From the cell containing the given text, extract its center point as [X, Y] coordinate. 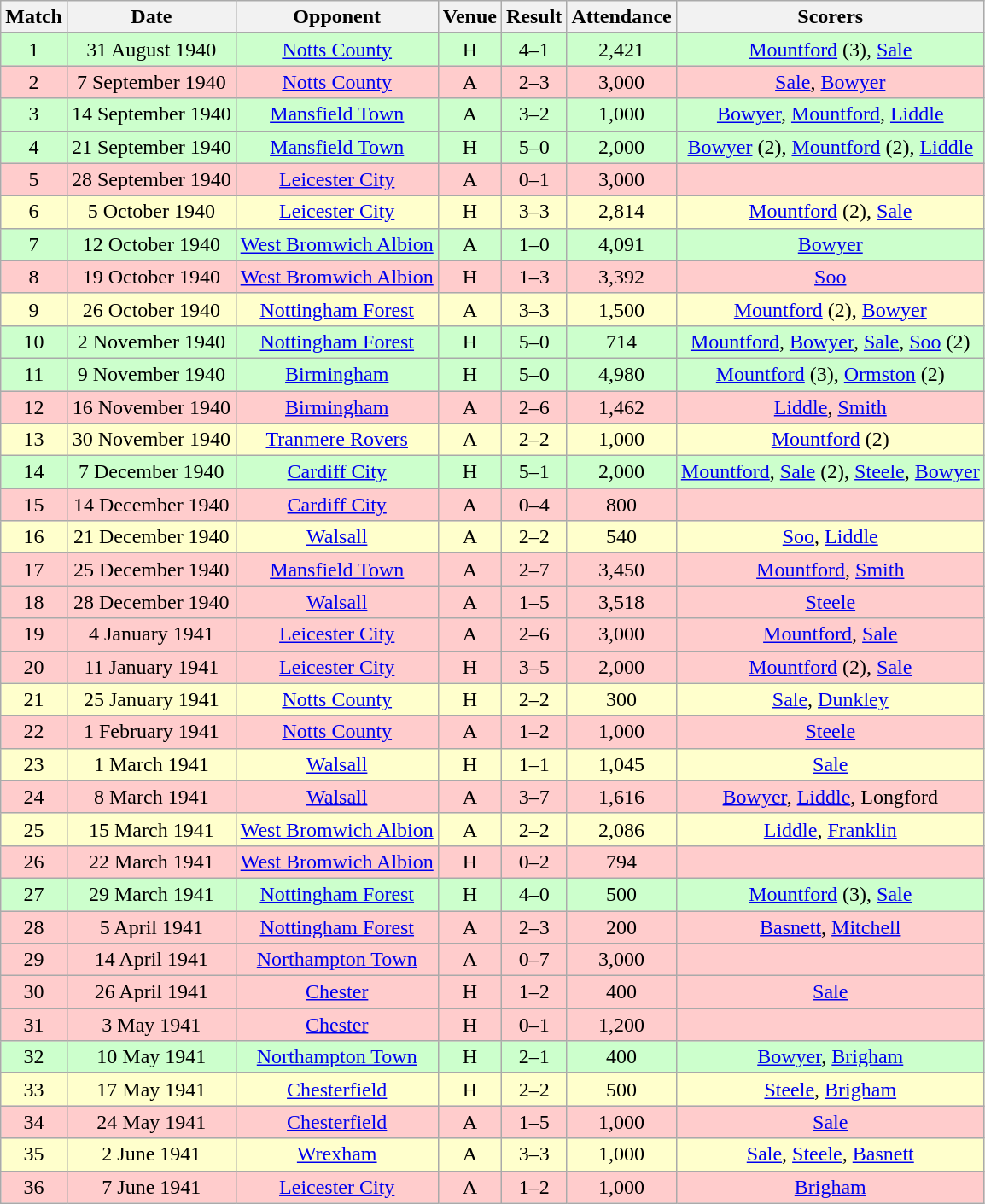
0–7 [533, 960]
3–7 [533, 797]
35 [34, 1154]
14 [34, 472]
Bowyer, Liddle, Longford [830, 797]
1 February 1941 [151, 732]
29 [34, 960]
Sale, Steele, Basnett [830, 1154]
25 January 1941 [151, 699]
Bowyer [830, 244]
16 [34, 537]
Bowyer, Brigham [830, 1057]
30 [34, 992]
5 [34, 179]
Wrexham [336, 1154]
1,462 [621, 407]
7 [34, 244]
20 [34, 667]
3,518 [621, 602]
12 [34, 407]
25 [34, 829]
Liddle, Smith [830, 407]
Venue [469, 17]
3–5 [533, 667]
34 [34, 1122]
Soo, Liddle [830, 537]
Mountford (2) [830, 440]
4,980 [621, 374]
Basnett, Mitchell [830, 926]
21 September 1940 [151, 147]
24 May 1941 [151, 1122]
3,450 [621, 570]
2–7 [533, 570]
Bowyer (2), Mountford (2), Liddle [830, 147]
22 [34, 732]
Mountford, Smith [830, 570]
Tranmere Rovers [336, 440]
7 December 1940 [151, 472]
5–1 [533, 472]
10 May 1941 [151, 1057]
4 January 1941 [151, 634]
32 [34, 1057]
2,086 [621, 829]
Soo [830, 277]
31 [34, 1025]
3–2 [533, 114]
1–0 [533, 244]
Sale, Bowyer [830, 82]
4–0 [533, 894]
33 [34, 1090]
0–4 [533, 505]
Mountford (2), Bowyer [830, 309]
22 March 1941 [151, 862]
12 October 1940 [151, 244]
Date [151, 17]
Opponent [336, 17]
Steele, Brigham [830, 1090]
5 April 1941 [151, 926]
6 [34, 212]
Mountford, Sale [830, 634]
1,616 [621, 797]
26 April 1941 [151, 992]
7 September 1940 [151, 82]
25 December 1940 [151, 570]
8 [34, 277]
13 [34, 440]
2–1 [533, 1057]
16 November 1940 [151, 407]
28 September 1940 [151, 179]
Bowyer, Mountford, Liddle [830, 114]
21 [34, 699]
26 [34, 862]
21 December 1940 [151, 537]
794 [621, 862]
3 May 1941 [151, 1025]
18 [34, 602]
28 December 1940 [151, 602]
29 March 1941 [151, 894]
200 [621, 926]
30 November 1940 [151, 440]
17 [34, 570]
Liddle, Franklin [830, 829]
1,200 [621, 1025]
2 November 1940 [151, 342]
Mountford, Sale (2), Steele, Bowyer [830, 472]
23 [34, 764]
14 September 1940 [151, 114]
1 [34, 50]
7 June 1941 [151, 1187]
15 March 1941 [151, 829]
Result [533, 17]
2,814 [621, 212]
Sale, Dunkley [830, 699]
28 [34, 926]
540 [621, 537]
Match [34, 17]
4–1 [533, 50]
3,392 [621, 277]
5 October 1940 [151, 212]
14 December 1940 [151, 505]
3 [34, 114]
300 [621, 699]
14 April 1941 [151, 960]
26 October 1940 [151, 309]
19 October 1940 [151, 277]
2 June 1941 [151, 1154]
15 [34, 505]
714 [621, 342]
8 March 1941 [151, 797]
Mountford (3), Ormston (2) [830, 374]
Scorers [830, 17]
4,091 [621, 244]
17 May 1941 [151, 1090]
1,500 [621, 309]
10 [34, 342]
1–1 [533, 764]
31 August 1940 [151, 50]
2 [34, 82]
4 [34, 147]
1–3 [533, 277]
11 [34, 374]
1 March 1941 [151, 764]
Attendance [621, 17]
36 [34, 1187]
19 [34, 634]
Brigham [830, 1187]
24 [34, 797]
800 [621, 505]
27 [34, 894]
11 January 1941 [151, 667]
1,045 [621, 764]
9 [34, 309]
2,421 [621, 50]
Mountford, Bowyer, Sale, Soo (2) [830, 342]
0–2 [533, 862]
9 November 1940 [151, 374]
